Scan for the cell matching the given text and deliver its (X, Y) coordinate at center. 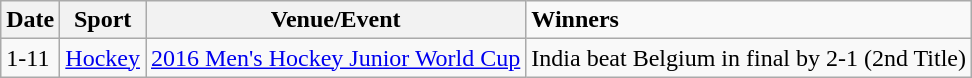
India beat Belgium in final by 2-1 (2nd Title) (749, 58)
Winners (749, 20)
Hockey (103, 58)
2016 Men's Hockey Junior World Cup (336, 58)
1-11 (30, 58)
Sport (103, 20)
Date (30, 20)
Venue/Event (336, 20)
